Identify which cell holds the provided text, then report its [X, Y] central coordinate. 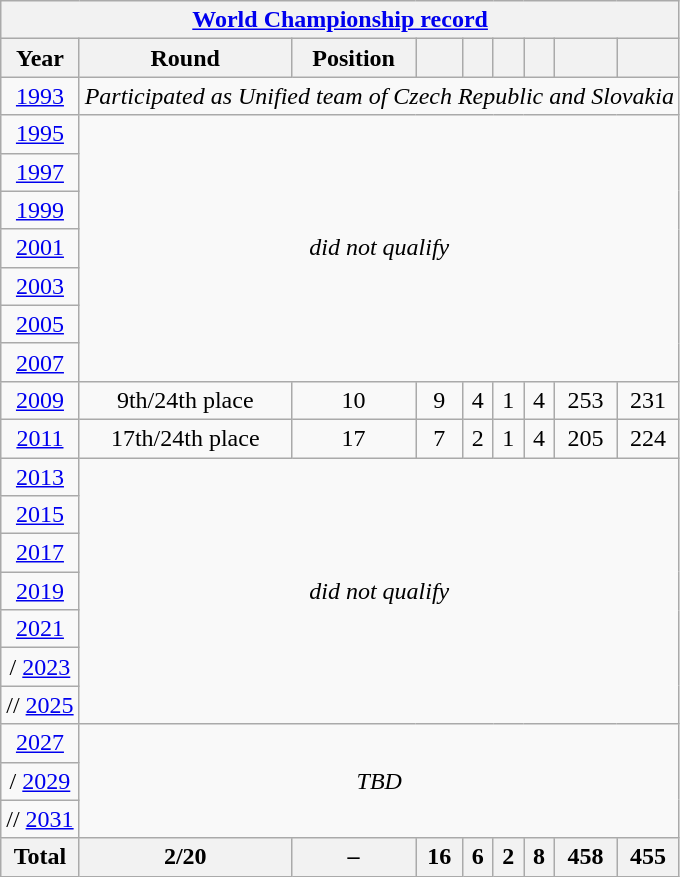
Year [40, 58]
17 [354, 438]
2009 [40, 400]
Position [354, 58]
17th/24th place [185, 438]
224 [648, 438]
2005 [40, 324]
1993 [40, 96]
9 [440, 400]
6 [478, 857]
2011 [40, 438]
// 2025 [40, 705]
205 [586, 438]
458 [586, 857]
9th/24th place [185, 400]
Round [185, 58]
2019 [40, 591]
10 [354, 400]
253 [586, 400]
Participated as Unified team of Czech Republic and Slovakia [379, 96]
2017 [40, 553]
1995 [40, 134]
2/20 [185, 857]
1999 [40, 210]
1997 [40, 172]
World Championship record [340, 20]
231 [648, 400]
2021 [40, 629]
– [354, 857]
2001 [40, 248]
/ 2023 [40, 667]
Total [40, 857]
7 [440, 438]
455 [648, 857]
TBD [379, 781]
2015 [40, 515]
8 [540, 857]
2013 [40, 477]
2003 [40, 286]
2007 [40, 362]
2027 [40, 743]
16 [440, 857]
/ 2029 [40, 781]
// 2031 [40, 819]
